Pinpoint the cell where the given text exists, returning its [X, Y] midpoint coordinate. 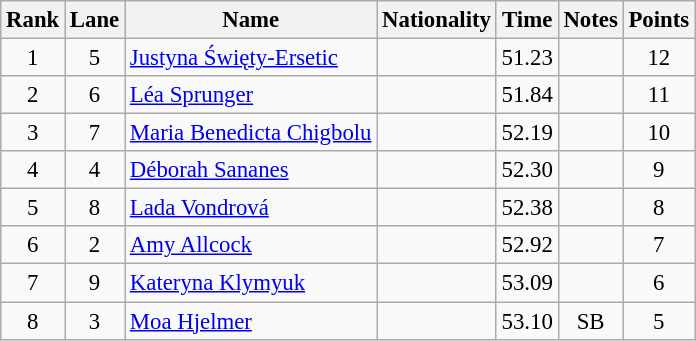
1 [33, 58]
52.30 [527, 170]
52.38 [527, 208]
Notes [590, 20]
Name [251, 20]
Kateryna Klymyuk [251, 283]
Justyna Święty-Ersetic [251, 58]
51.23 [527, 58]
Lane [95, 20]
Time [527, 20]
SB [590, 321]
Nationality [436, 20]
Lada Vondrová [251, 208]
52.19 [527, 133]
Rank [33, 20]
Amy Allcock [251, 245]
Léa Sprunger [251, 95]
53.09 [527, 283]
Maria Benedicta Chigbolu [251, 133]
12 [658, 58]
53.10 [527, 321]
Points [658, 20]
11 [658, 95]
52.92 [527, 245]
Déborah Sananes [251, 170]
Moa Hjelmer [251, 321]
10 [658, 133]
51.84 [527, 95]
